Return the [X, Y] coordinate for the center point of the cell that contains the specified text.  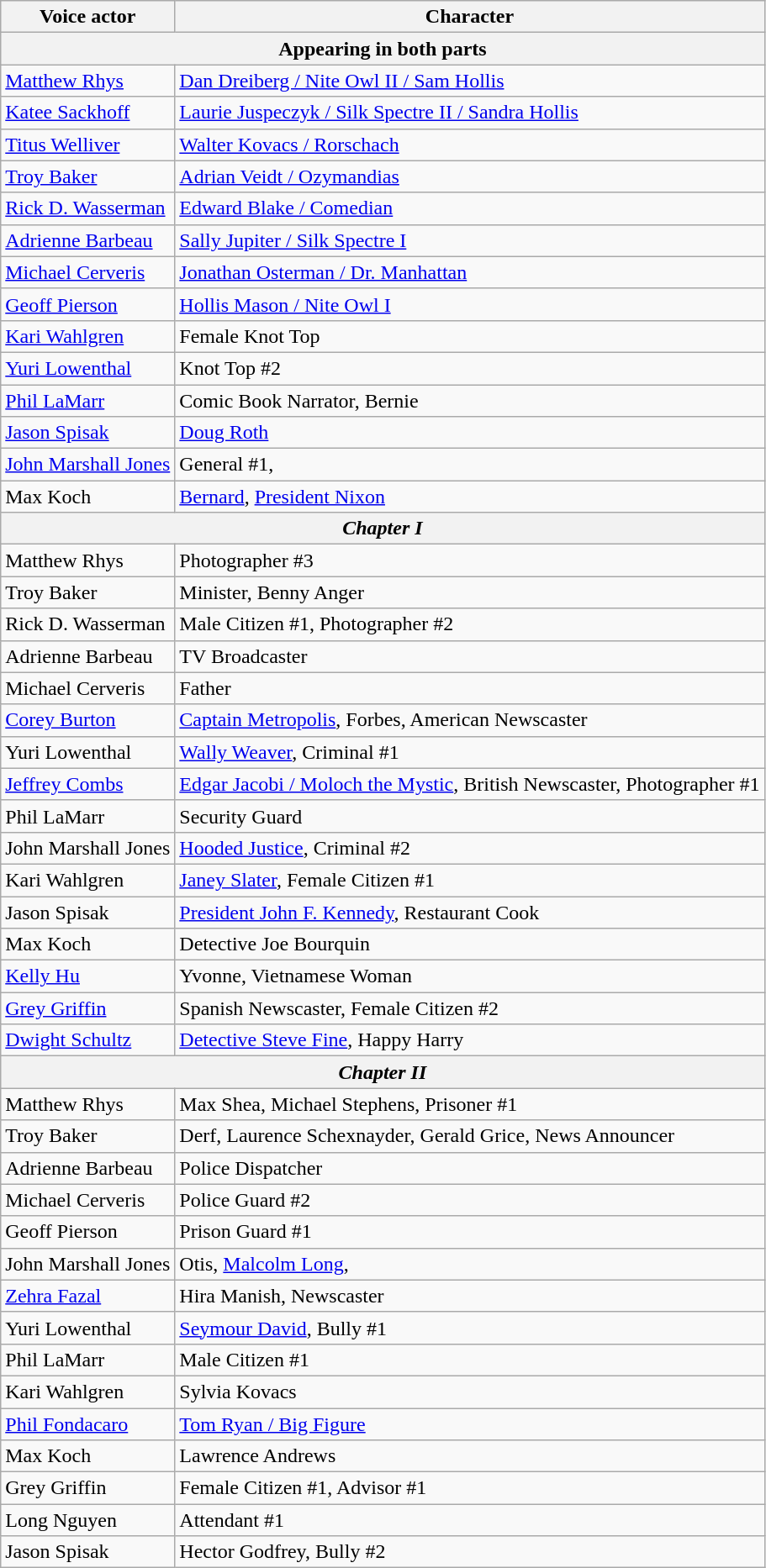
President John F. Kennedy, Restaurant Cook [469, 912]
Photographer #3 [469, 560]
Hira Manish, Newscaster [469, 1296]
Zehra Fazal [87, 1296]
Tom Ryan / Big Figure [469, 1424]
Hooded Justice, Criminal #2 [469, 848]
General #1, [469, 465]
Male Citizen #1, Photographer #2 [469, 624]
Appearing in both parts [383, 49]
Janey Slater, Female Citizen #1 [469, 880]
Otis, Malcolm Long, [469, 1264]
TV Broadcaster [469, 656]
Male Citizen #1 [469, 1360]
Titus Welliver [87, 145]
Female Citizen #1, Advisor #1 [469, 1488]
Attendant #1 [469, 1520]
Father [469, 688]
Dwight Schultz [87, 1040]
Sylvia Kovacs [469, 1392]
Chapter II [383, 1072]
Laurie Juspeczyk / Silk Spectre II / Sandra Hollis [469, 113]
Female Knot Top [469, 336]
Captain Metropolis, Forbes, American Newscaster [469, 720]
Minister, Benny Anger [469, 592]
Security Guard [469, 816]
Spanish Newscaster, Female Citizen #2 [469, 1008]
Wally Weaver, Criminal #1 [469, 752]
Comic Book Narrator, Bernie [469, 401]
Detective Steve Fine, Happy Harry [469, 1040]
Lawrence Andrews [469, 1456]
Character [469, 17]
Phil Fondacaro [87, 1424]
Edgar Jacobi / Moloch the Mystic, British Newscaster, Photographer #1 [469, 784]
Derf, Laurence Schexnayder, Gerald Grice, News Announcer [469, 1136]
Dan Dreiberg / Nite Owl II / Sam Hollis [469, 81]
Walter Kovacs / Rorschach [469, 145]
Detective Joe Bourquin [469, 944]
Bernard, President Nixon [469, 497]
Police Guard #2 [469, 1200]
Max Shea, Michael Stephens, Prisoner #1 [469, 1104]
Adrian Veidt / Ozymandias [469, 176]
Corey Burton [87, 720]
Jonathan Osterman / Dr. Manhattan [469, 272]
Hector Godfrey, Bully #2 [469, 1552]
Edward Blake / Comedian [469, 208]
Knot Top #2 [469, 368]
Hollis Mason / Nite Owl I [469, 304]
Prison Guard #1 [469, 1232]
Doug Roth [469, 433]
Long Nguyen [87, 1520]
Katee Sackhoff [87, 113]
Yvonne, Vietnamese Woman [469, 976]
Police Dispatcher [469, 1168]
Chapter I [383, 529]
Seymour David, Bully #1 [469, 1328]
Jeffrey Combs [87, 784]
Kelly Hu [87, 976]
Sally Jupiter / Silk Spectre I [469, 240]
Voice actor [87, 17]
